Pinpoint the cell where the given text exists, returning its [x, y] midpoint coordinate. 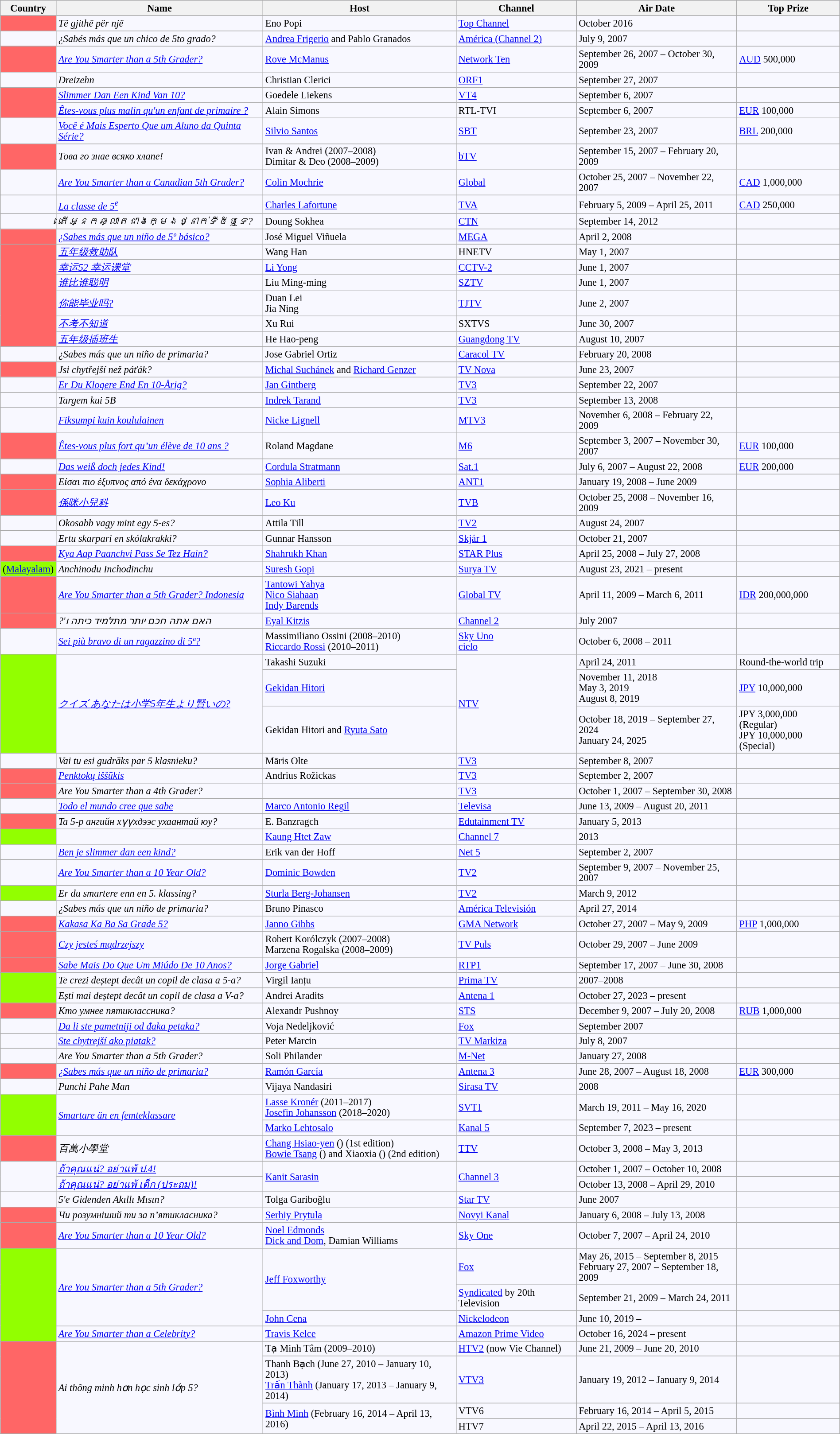
Virgil Ianțu [360, 980]
Punchi Pahe Man [159, 1087]
September 22, 2007 [657, 385]
幸运52 幸运课堂 [159, 267]
Sei più bravo di un ragazzino di 5ª? [159, 641]
VTV3 [517, 1380]
September 3, 2007 – November 30, 2007 [657, 446]
He Hao-peng [360, 338]
April 11, 2009 – March 6, 2011 [657, 595]
Antena 3 [517, 1071]
Kaung Htet Zaw [360, 837]
ถ้าคุณแน่? อย่าแพ้ ป.4! [159, 1169]
Ertu skarpari en skólakrakki? [159, 538]
June 21, 2009 – June 20, 2010 [657, 1349]
July 8, 2007 [657, 1041]
百萬小學堂 [159, 1148]
Are You Smarter than a 4th Grader? [159, 791]
HTV7 [517, 1426]
STAR Plus [517, 553]
Name [159, 8]
Er Du Klogere End En 10-Årig? [159, 385]
June 30, 2007 [657, 323]
September 2007 [657, 1026]
STS [517, 1010]
Smartare än en femteklassare [159, 1115]
Caracol TV [517, 354]
Vijaya Nandasiri [360, 1087]
Tantowi YahyaNico SiahaanIndy Barends [360, 595]
Είσαι πιο έξυπνος από ένα δεκάχρονο [159, 482]
Edutainment TV [517, 821]
Silvio Santos [360, 130]
Janno Gibbs [360, 924]
CTN [517, 222]
Goedele Liekens [360, 95]
Sky Uno cielo [517, 641]
Global TV [517, 595]
Êtes-vous plus malin qu'un enfant de primaire ? [159, 110]
Sturla Berg-Johansen [360, 893]
(Malayalam) [28, 569]
September 14, 2012 [657, 222]
Marco Antonio Regil [360, 806]
Eyal Kitzis [360, 620]
October 1, 2007 – September 30, 2008 [657, 791]
June 23, 2007 [657, 369]
Li Yong [360, 267]
不考不知道 [159, 323]
Xu Rui [360, 323]
Alexandr Pushnoy [360, 1010]
September 26, 2007 – October 30, 2009 [657, 59]
August 10, 2007 [657, 338]
September 23, 2007 [657, 130]
HTV2 (now Vie Channel) [517, 1349]
August 23, 2021 – present [657, 569]
NTV [517, 703]
Shahrukh Khan [360, 553]
April 2, 2008 [657, 237]
Targem kui 5B [159, 400]
February 16, 2014 – April 5, 2015 [657, 1411]
March 19, 2011 – May 16, 2020 [657, 1107]
Fiksumpi kuin koululainen [159, 420]
Prima TV [517, 980]
Nicke Lignell [360, 420]
2013 [657, 837]
October 21, 2007 [657, 538]
October 27, 2023 – present [657, 995]
Sabe Mais Do Que Um Miúdo De 10 Anos? [159, 964]
November 6, 2008 – February 22, 2009 [657, 420]
谁比谁聪明 [159, 282]
December 9, 2007 – July 20, 2008 [657, 1010]
Ești mai deștept decât un copil de clasa a V-a? [159, 995]
Net 5 [517, 852]
September 8, 2007 [657, 760]
Jose Gabriel Ortiz [360, 354]
Round-the-world trip [788, 661]
Sophia Aliberti [360, 482]
October 25, 2008 – November 16, 2009 [657, 502]
M-Net [517, 1056]
Liu Ming-ming [360, 282]
TV Markiza [517, 1041]
March 9, 2012 [657, 893]
Duan LeiJia Ning [360, 303]
Kanit Sarasin [360, 1177]
April 24, 2011 [657, 661]
Jsi chytřejší než páťák? [159, 369]
Cordula Stratmann [360, 466]
Thanh Bạch (June 27, 2010 – January 10, 2013)Trấn Thành (January 17, 2013 – January 9, 2014) [360, 1380]
La classe de 5e [159, 205]
Surya TV [517, 569]
Okosabb vagy mint egy 5-es? [159, 523]
五年级插班生 [159, 338]
Soli Philander [360, 1056]
Chang Hsiao-yen () (1st edition)Bowie Tsang () and Xiaoxia () (2nd edition) [360, 1148]
RUB 1,000,000 [788, 1010]
PHP 1,000,000 [788, 924]
Ste chytrejší ako piatak? [159, 1041]
February 20, 2008 [657, 354]
José Miguel Viñuela [360, 237]
May 1, 2007 [657, 252]
M6 [517, 446]
Andrei Aradits [360, 995]
June 2, 2007 [657, 303]
EUR 300,000 [788, 1071]
RTP1 [517, 964]
Sat.1 [517, 466]
October 1, 2007 – October 10, 2008 [657, 1169]
Are You Smarter than a Canadian 5th Grader? [159, 182]
October 16, 2024 – present [657, 1333]
Indrek Tarand [360, 400]
Top Channel [517, 23]
Channel 7 [517, 837]
Sky One [517, 1235]
América Televisión [517, 908]
Slimmer Dan Een Kind Van 10? [159, 95]
Jan Gintberg [360, 385]
SBT [517, 130]
Кто умнее пятиклассника? [159, 1010]
Doung Sokhea [360, 222]
June 28, 2007 – August 18, 2008 [657, 1071]
January 27, 2008 [657, 1056]
Māris Olte [360, 760]
Air Date [657, 8]
January 19, 2012 – January 9, 2014 [657, 1380]
April 27, 2014 [657, 908]
?'האם אתה חכם יותר מתלמיד כיתה ו [159, 620]
September 9, 2007 – November 25, 2007 [657, 872]
Michal Suchánek and Richard Genzer [360, 369]
Të gjithë për një [159, 23]
Vai tu esi gudrāks par 5 klasnieku? [159, 760]
Ramón García [360, 1071]
November 11, 2018May 3, 2019August 8, 2019 [657, 688]
August 24, 2007 [657, 523]
Sirasa TV [517, 1087]
MEGA [517, 237]
Serhiy Prytula [360, 1214]
February 5, 2009 – April 25, 2011 [657, 205]
September 21, 2009 – March 24, 2011 [657, 1298]
October 18, 2019 – September 27, 2024January 24, 2025 [657, 729]
五年级救助队 [159, 252]
Kakasa Ka Ba Sa Grade 5? [159, 924]
Marko Lehtosalo [360, 1127]
Roland Magdane [360, 446]
Eno Popi [360, 23]
Wang Han [360, 252]
bTV [517, 156]
Kanal 5 [517, 1127]
Amazon Prime Video [517, 1333]
Leo Ku [360, 502]
TV Nova [517, 369]
Suresh Gopi [360, 569]
Da li ste pametniji od đaka petaka? [159, 1026]
Travis Kelce [360, 1333]
Guangdong TV [517, 338]
TJTV [517, 303]
September 7, 2023 – present [657, 1127]
TTV [517, 1148]
Robert Korólczyk (2007–2008)Marzena Rogalska (2008–2009) [360, 944]
Takashi Suzuki [360, 661]
CAD 250,000 [788, 205]
Ai thông minh hơn học sinh lớp 5? [159, 1387]
October 2016 [657, 23]
January 19, 2008 – June 2009 [657, 482]
John Cena [360, 1318]
Channel 2 [517, 620]
Ta 5-p aнгийн хүүхдээс ухаантай юу? [159, 821]
SVT1 [517, 1107]
AUD 500,000 [788, 59]
Dreizehn [159, 79]
Attila Till [360, 523]
Nickelodeon [517, 1318]
你能毕业吗? [159, 303]
Ivan & Andrei (2007–2008) Dimitar & Deo (2008–2009) [360, 156]
BRL 200,000 [788, 130]
Penktokų iššūkis [159, 776]
Dominic Bowden [360, 872]
Christian Clerici [360, 79]
October 29, 2007 – June 2009 [657, 944]
Das weiß doch jedes Kind! [159, 466]
Are You Smarter than a 5th Grader? Indonesia [159, 595]
Er du smartere enn en 5. klassing? [159, 893]
October 6, 2008 – 2011 [657, 641]
Erik van der Hoff [360, 852]
Você é Mais Esperto Que um Aluno da Quinta Série? [159, 130]
October 27, 2007 – May 9, 2009 [657, 924]
Jorge Gabriel [360, 964]
E. Banzragch [360, 821]
TVB [517, 502]
Andrea Frigerio and Pablo Granados [360, 38]
GMA Network [517, 924]
Novyi Kanal [517, 1214]
RTL-TVI [517, 110]
Massimiliano Ossini (2008–2010) Riccardo Rossi (2010–2011) [360, 641]
Network Ten [517, 59]
October 3, 2008 – May 3, 2013 [657, 1148]
Kya Aap Paanchvi Pass Se Tez Hain? [159, 553]
Star TV [517, 1199]
January 5, 2013 [657, 821]
Чи розумніший ти за п’ятикласника? [159, 1214]
January 6, 2008 – July 13, 2008 [657, 1214]
October 25, 2007 – November 22, 2007 [657, 182]
Antena 1 [517, 995]
IDR 200,000,000 [788, 595]
VT4 [517, 95]
EUR 200,000 [788, 466]
Andrius Rožickas [360, 776]
VTV6 [517, 1411]
Anchinodu Inchodinchu [159, 569]
Êtes-vous plus fort qu’un élève de 10 ans ? [159, 446]
Ben je slimmer dan een kind? [159, 852]
April 22, 2015 – April 13, 2016 [657, 1426]
ANT1 [517, 482]
Peter Marcin [360, 1041]
Todo el mundo cree que sabe [159, 806]
Host [360, 8]
Top Prize [788, 8]
April 25, 2008 – July 27, 2008 [657, 553]
September 27, 2007 [657, 79]
係咪小兒科 [159, 502]
Global [517, 182]
Noel Edmonds Dick and Dom, Damian Williams [360, 1235]
Country [28, 8]
Televisa [517, 806]
Skjár 1 [517, 538]
¿Sabés más que un chico de 5to grado? [159, 38]
HNETV [517, 252]
2008 [657, 1087]
June 10, 2019 – [657, 1318]
CCTV-2 [517, 267]
Are You Smarter than a Celebrity? [159, 1333]
Colin Mochrie [360, 182]
Bình Minh (February 16, 2014 – April 13, 2016) [360, 1418]
July 9, 2007 [657, 38]
October 13, 2008 – April 29, 2010 [657, 1184]
Bruno Pinasco [360, 908]
ถ้าคุณแน่? อย่าแพ้ เด็ก (ประถม)! [159, 1184]
Syndicated by 20th Television [517, 1298]
TV Puls [517, 944]
September 13, 2008 [657, 400]
SXTVS [517, 323]
Channel 3 [517, 1177]
Това го знае всяко хлапе! [159, 156]
Voja Nedeljković [360, 1026]
SZTV [517, 282]
Te crezi deștept decât un copil de clasa a 5-a? [159, 980]
Lasse Kronér (2011–2017)Josefin Johansson (2018–2020) [360, 1107]
Channel [517, 8]
Gunnar Hansson [360, 538]
October 7, 2007 – April 24, 2010 [657, 1235]
クイズ あなたは小学5年生より賢いの? [159, 703]
5'e Gidenden Akıllı Mısın? [159, 1199]
June 13, 2009 – August 20, 2011 [657, 806]
JPY 10,000,000 [788, 688]
¿Sabes más que un niño de 5º básico? [159, 237]
2007–2008 [657, 980]
Tolga Gariboğlu [360, 1199]
តើអ្នកឆ្លាតជាងក្មេងថ្នាក់ទី៥ឬទេ? [159, 222]
Alain Simons [360, 110]
JPY 3,000,000 (Regular)JPY 10,000,000 (Special) [788, 729]
July 2007 [657, 620]
September 15, 2007 – February 20, 2009 [657, 156]
Gekidan Hitori [360, 688]
América (Channel 2) [517, 38]
June 2007 [657, 1199]
ORF1 [517, 79]
Tạ Minh Tâm (2009–2010) [360, 1349]
Gekidan Hitori and Ryuta Sato [360, 729]
CAD 1,000,000 [788, 182]
July 6, 2007 – August 22, 2008 [657, 466]
September 17, 2007 – June 30, 2008 [657, 964]
MTV3 [517, 420]
May 26, 2015 – September 8, 2015February 27, 2007 – September 18, 2009 [657, 1266]
Czy jesteś mądrzejszy [159, 944]
Charles Lafortune [360, 205]
TVA [517, 205]
Jeff Foxworthy [360, 1279]
Rove McManus [360, 59]
